Determine the [X, Y] coordinate at the center of the cell enclosing the given text.  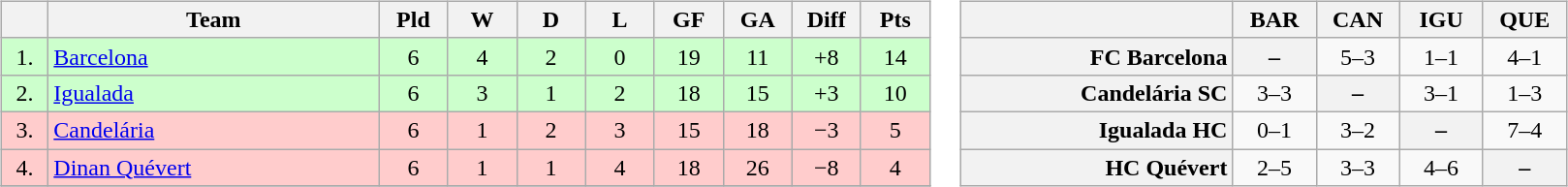
14 [895, 56]
11 [758, 56]
7–4 [1524, 130]
0–1 [1274, 130]
Team [213, 19]
GF [688, 19]
4–6 [1441, 168]
4. [25, 168]
Pld [413, 19]
IGU [1441, 19]
3–2 [1358, 130]
+3 [826, 93]
4–1 [1524, 56]
HC Quévert [1097, 168]
FC Barcelona [1097, 56]
+8 [826, 56]
−3 [826, 130]
QUE [1524, 19]
3. [25, 130]
Candelária [213, 130]
CAN [1358, 19]
Igualada [213, 93]
10 [895, 93]
Diff [826, 19]
BAR [1274, 19]
0 [620, 56]
−8 [826, 168]
2–5 [1274, 168]
GA [758, 19]
D [550, 19]
3–1 [1441, 93]
Dinan Quévert [213, 168]
Candelária SC [1097, 93]
Igualada HC [1097, 130]
2. [25, 93]
L [620, 19]
1–3 [1524, 93]
Barcelona [213, 56]
1–1 [1441, 56]
Pts [895, 19]
5–3 [1358, 56]
5 [895, 130]
26 [758, 168]
19 [688, 56]
W [483, 19]
1. [25, 56]
